For the text-containing cell, return its midpoint in [x, y] coordinate format. 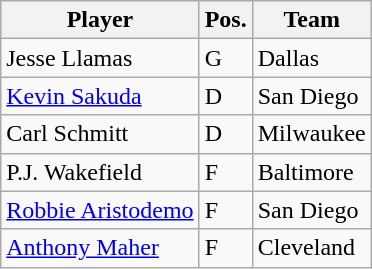
Milwaukee [312, 134]
Robbie Aristodemo [100, 210]
Dallas [312, 58]
Anthony Maher [100, 248]
Kevin Sakuda [100, 96]
Carl Schmitt [100, 134]
Pos. [226, 20]
Team [312, 20]
Cleveland [312, 248]
Player [100, 20]
Jesse Llamas [100, 58]
G [226, 58]
Baltimore [312, 172]
P.J. Wakefield [100, 172]
